Extract the [X, Y] coordinate from the center of the cell holding the provided text.  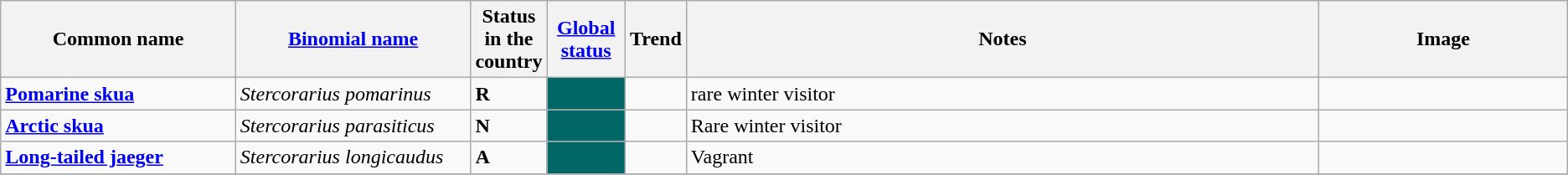
Vagrant [1002, 157]
Pomarine skua [119, 94]
Notes [1002, 39]
Arctic skua [119, 126]
Trend [655, 39]
Stercorarius pomarinus [353, 94]
Stercorarius longicaudus [353, 157]
Global status [586, 39]
Image [1444, 39]
Status in the country [509, 39]
rare winter visitor [1002, 94]
Stercorarius parasiticus [353, 126]
Common name [119, 39]
Rare winter visitor [1002, 126]
Long-tailed jaeger [119, 157]
N [509, 126]
R [509, 94]
A [509, 157]
Binomial name [353, 39]
